Locate the cell with the specified text and output its (X, Y) center coordinate. 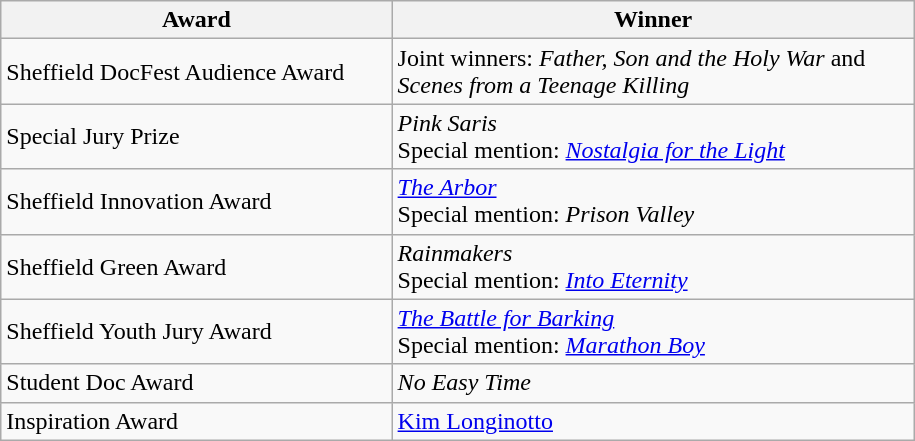
Kim Longinotto (653, 421)
Pink SarisSpecial mention: Nostalgia for the Light (653, 136)
The Battle for BarkingSpecial mention: Marathon Boy (653, 332)
Award (196, 20)
Joint winners: Father, Son and the Holy War and Scenes from a Teenage Killing (653, 72)
Sheffield Innovation Award (196, 202)
Inspiration Award (196, 421)
Special Jury Prize (196, 136)
RainmakersSpecial mention: Into Eternity (653, 266)
No Easy Time (653, 383)
The ArborSpecial mention: Prison Valley (653, 202)
Winner (653, 20)
Sheffield Green Award (196, 266)
Student Doc Award (196, 383)
Sheffield Youth Jury Award (196, 332)
Sheffield DocFest Audience Award (196, 72)
